Locate the cell with the specified text and output its [X, Y] center coordinate. 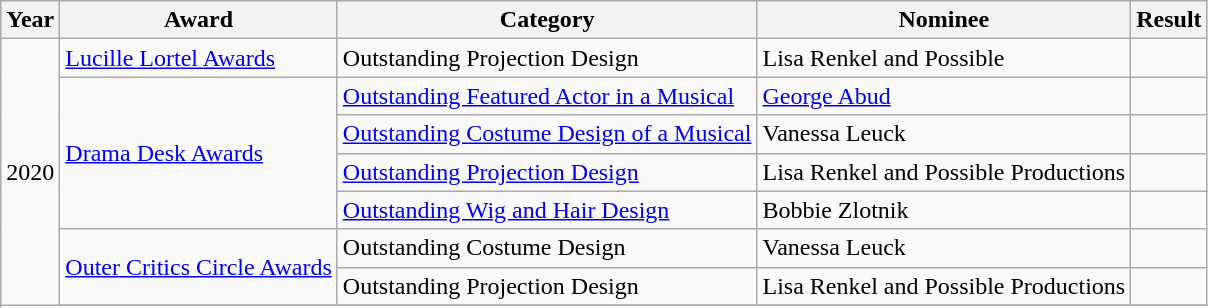
Drama Desk Awards [198, 153]
2020 [30, 172]
Result [1169, 20]
Year [30, 20]
Outstanding Costume Design of a Musical [547, 134]
Nominee [944, 20]
George Abud [944, 96]
Bobbie Zlotnik [944, 210]
Outstanding Featured Actor in a Musical [547, 96]
Award [198, 20]
Outstanding Costume Design [547, 248]
Outstanding Wig and Hair Design [547, 210]
Category [547, 20]
Lisa Renkel and Possible [944, 58]
Lucille Lortel Awards [198, 58]
Outer Critics Circle Awards [198, 267]
